Provide the (x, y) coordinate of the cell's center where the given text is located.  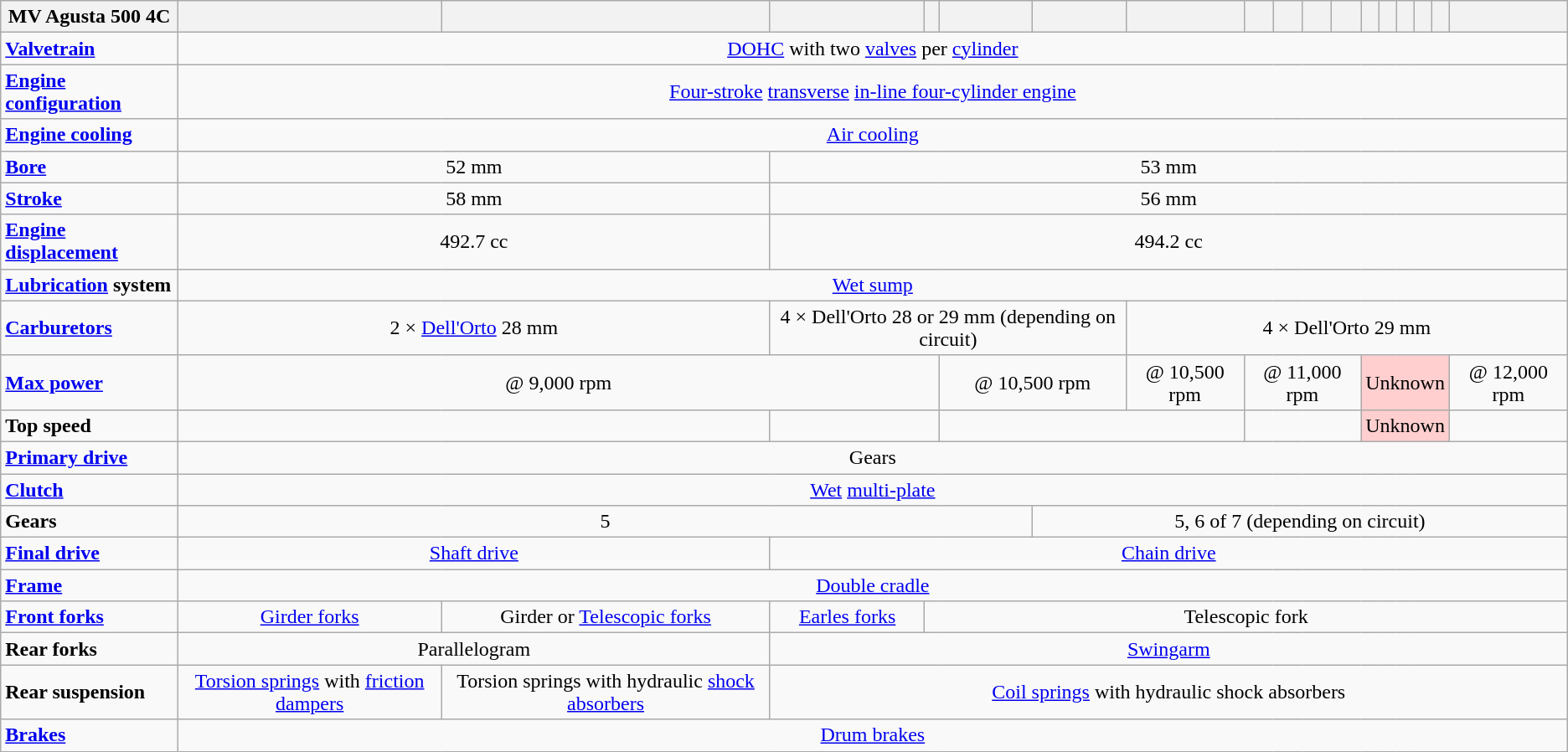
Air cooling (873, 135)
Earles forks (848, 617)
Top speed (90, 425)
Girder forks (309, 617)
53 mm (1168, 167)
5, 6 of 7 (depending on circuit) (1300, 522)
Wet sump (873, 285)
MV Agusta 500 4C (90, 17)
Engine displacement (90, 241)
492.7 cc (474, 241)
Valvetrain (90, 49)
Front forks (90, 617)
Clutch (90, 490)
Bore (90, 167)
@ 12,000 rpm (1508, 382)
Torsion springs with hydraulic shock absorbers (606, 692)
494.2 cc (1168, 241)
Brakes (90, 735)
Telescopic fork (1246, 617)
Engine configuration (90, 92)
Torsion springs with friction dampers (309, 692)
Girder or Telescopic forks (606, 617)
56 mm (1168, 198)
Four-stroke transverse in-line four-cylinder engine (873, 92)
Stroke (90, 198)
Wet multi-plate (873, 490)
@ 9,000 rpm (558, 382)
Final drive (90, 554)
Carburetors (90, 328)
Max power (90, 382)
2 × Dell'Orto 28 mm (474, 328)
Swingarm (1168, 649)
Shaft drive (474, 554)
Lubrication system (90, 285)
@ 11,000 rpm (1302, 382)
Parallelogram (474, 649)
Drum brakes (873, 735)
58 mm (474, 198)
DOHC with two valves per cylinder (873, 49)
Primary drive (90, 457)
Rear suspension (90, 692)
Coil springs with hydraulic shock absorbers (1168, 692)
Frame (90, 585)
52 mm (474, 167)
5 (605, 522)
Rear forks (90, 649)
4 × Dell'Orto 28 or 29 mm (depending on circuit) (948, 328)
4 × Dell'Orto 29 mm (1347, 328)
Double cradle (873, 585)
Chain drive (1168, 554)
Engine cooling (90, 135)
